Scan for the cell matching the given text and deliver its [x, y] coordinate at center. 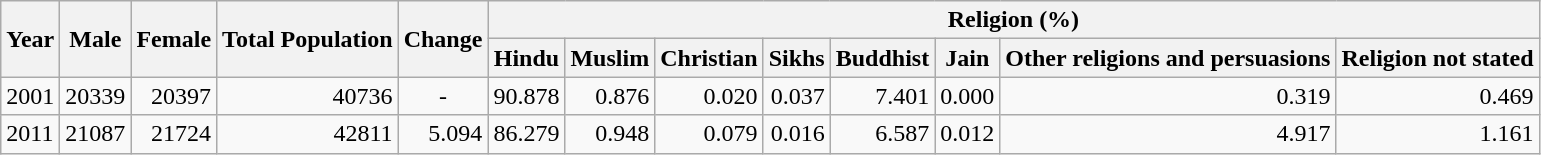
90.878 [526, 96]
7.401 [882, 96]
4.917 [1168, 134]
0.469 [1438, 96]
Total Population [308, 39]
Female [174, 39]
0.948 [610, 134]
Religion (%) [1014, 20]
21087 [96, 134]
0.319 [1168, 96]
2011 [30, 134]
1.161 [1438, 134]
0.020 [709, 96]
Change [443, 39]
5.094 [443, 134]
Religion not stated [1438, 58]
Male [96, 39]
40736 [308, 96]
21724 [174, 134]
42811 [308, 134]
86.279 [526, 134]
0.016 [796, 134]
Jain [968, 58]
- [443, 96]
Christian [709, 58]
Other religions and persuasions [1168, 58]
Buddhist [882, 58]
Muslim [610, 58]
0.037 [796, 96]
Year [30, 39]
0.000 [968, 96]
0.012 [968, 134]
20339 [96, 96]
0.876 [610, 96]
Hindu [526, 58]
6.587 [882, 134]
0.079 [709, 134]
2001 [30, 96]
20397 [174, 96]
Sikhs [796, 58]
